Provide the (x, y) coordinate of the cell's center where the given text is located.  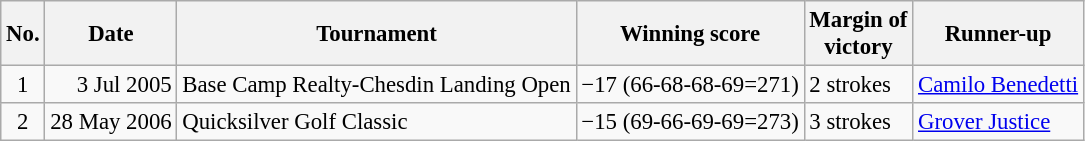
−17 (66-68-68-69=271) (690, 85)
Winning score (690, 34)
No. (23, 34)
Tournament (376, 34)
2 (23, 122)
Runner-up (998, 34)
1 (23, 85)
2 strokes (858, 85)
3 strokes (858, 122)
Grover Justice (998, 122)
Date (111, 34)
Quicksilver Golf Classic (376, 122)
−15 (69-66-69-69=273) (690, 122)
Camilo Benedetti (998, 85)
Base Camp Realty-Chesdin Landing Open (376, 85)
Margin ofvictory (858, 34)
3 Jul 2005 (111, 85)
28 May 2006 (111, 122)
